Return [x, y] of the center of cell containing provided text 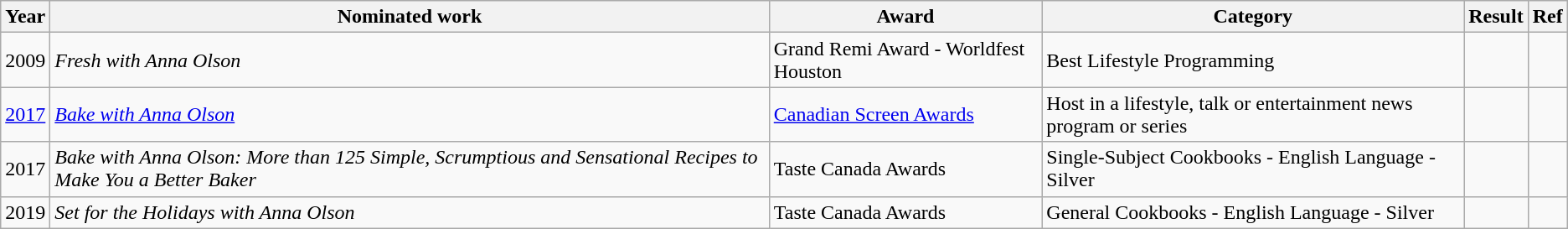
Fresh with Anna Olson [410, 60]
General Cookbooks - English Language - Silver [1253, 212]
Year [25, 17]
2009 [25, 60]
Set for the Holidays with Anna Olson [410, 212]
Bake with Anna Olson [410, 114]
Nominated work [410, 17]
Award [905, 17]
Host in a lifestyle, talk or entertainment news program or series [1253, 114]
Best Lifestyle Programming [1253, 60]
Ref [1548, 17]
Canadian Screen Awards [905, 114]
Result [1496, 17]
Category [1253, 17]
Grand Remi Award - Worldfest Houston [905, 60]
2019 [25, 212]
Bake with Anna Olson: More than 125 Simple, Scrumptious and Sensational Recipes to Make You a Better Baker [410, 169]
Single-Subject Cookbooks - English Language - Silver [1253, 169]
